Capture the cell that displays the provided text and extract its (X, Y) central coordinate. 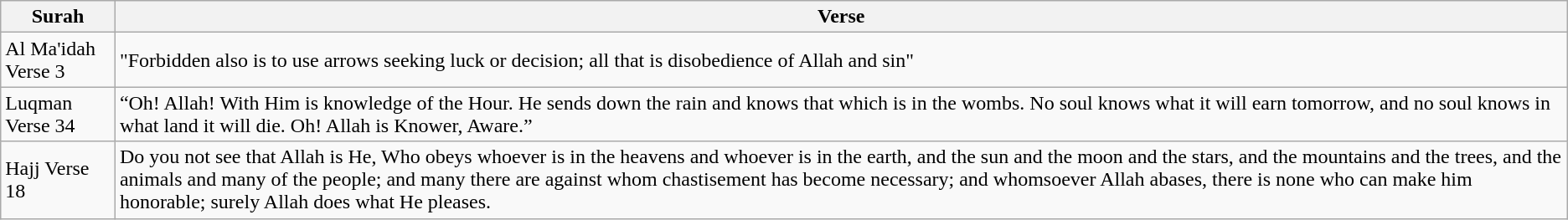
Al Ma'idah Verse 3 (59, 60)
"Forbidden also is to use arrows seeking luck or decision; all that is disobedience of Allah and sin" (841, 60)
Luqman Verse 34 (59, 114)
Surah (59, 17)
Hajj Verse 18 (59, 180)
Verse (841, 17)
